Return [X, Y] of the center of cell containing provided text 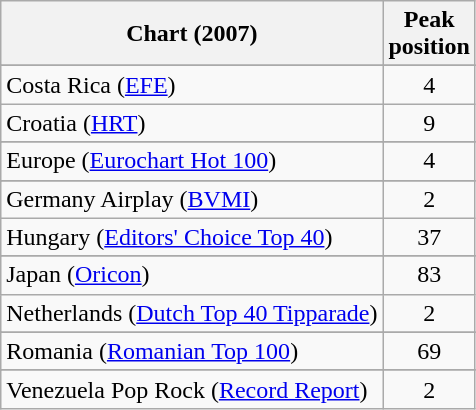
Peakposition [429, 34]
Hungary (Editors' Choice Top 40) [192, 237]
Germany Airplay (BVMI) [192, 199]
9 [429, 123]
Croatia (HRT) [192, 123]
83 [429, 275]
Netherlands (Dutch Top 40 Tipparade) [192, 313]
Japan (Oricon) [192, 275]
Chart (2007) [192, 34]
Europe (Eurochart Hot 100) [192, 161]
69 [429, 351]
Venezuela Pop Rock (Record Report) [192, 389]
37 [429, 237]
Costa Rica (EFE) [192, 85]
Romania (Romanian Top 100) [192, 351]
